Locate the cell with the specified text and output its [x, y] center coordinate. 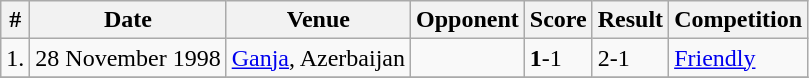
2-1 [630, 58]
Ganja, Azerbaijan [318, 58]
Result [630, 20]
Friendly [738, 58]
# [16, 20]
Venue [318, 20]
Opponent [467, 20]
Date [128, 20]
1-1 [558, 58]
Score [558, 20]
Competition [738, 20]
28 November 1998 [128, 58]
1. [16, 58]
